Pinpoint the cell where the given text exists, returning its [x, y] midpoint coordinate. 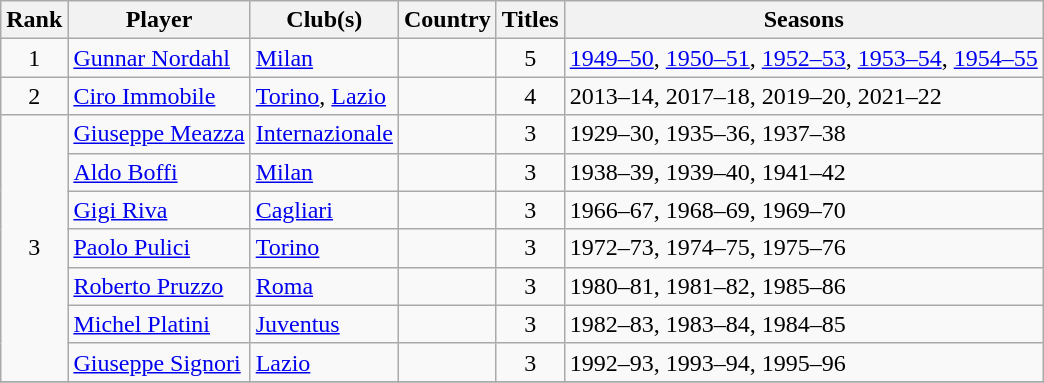
Seasons [804, 20]
Gigi Riva [159, 210]
Paolo Pulici [159, 248]
Juventus [324, 324]
Giuseppe Meazza [159, 134]
1992–93, 1993–94, 1995–96 [804, 362]
1938–39, 1939–40, 1941–42 [804, 172]
Lazio [324, 362]
Country [447, 20]
Gunnar Nordahl [159, 58]
Titles [530, 20]
Michel Platini [159, 324]
1966–67, 1968–69, 1969–70 [804, 210]
Player [159, 20]
1 [34, 58]
Roberto Pruzzo [159, 286]
5 [530, 58]
Roma [324, 286]
Cagliari [324, 210]
2013–14, 2017–18, 2019–20, 2021–22 [804, 96]
1972–73, 1974–75, 1975–76 [804, 248]
Internazionale [324, 134]
4 [530, 96]
Torino [324, 248]
2 [34, 96]
Rank [34, 20]
1929–30, 1935–36, 1937–38 [804, 134]
1982–83, 1983–84, 1984–85 [804, 324]
Torino, Lazio [324, 96]
Giuseppe Signori [159, 362]
1980–81, 1981–82, 1985–86 [804, 286]
Ciro Immobile [159, 96]
1949–50, 1950–51, 1952–53, 1953–54, 1954–55 [804, 58]
Aldo Boffi [159, 172]
Club(s) [324, 20]
